Detect which cell encompasses the target text, then output its [X, Y] center coordinate. 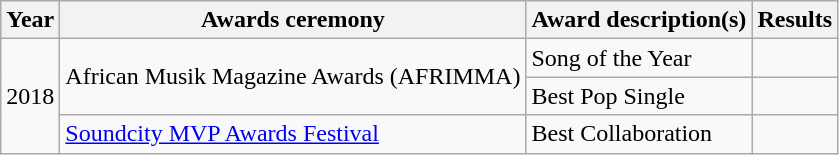
Best Collaboration [639, 134]
Best Pop Single [639, 96]
Soundcity MVP Awards Festival [293, 134]
Award description(s) [639, 20]
Results [795, 20]
Song of the Year [639, 58]
Awards ceremony [293, 20]
2018 [30, 96]
Year [30, 20]
African Musik Magazine Awards (AFRIMMA) [293, 77]
